Detect which cell encompasses the target text, then output its [x, y] center coordinate. 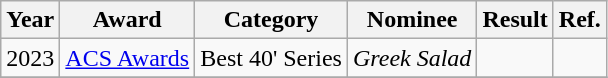
Category [272, 20]
Best 40' Series [272, 58]
Award [128, 20]
Ref. [580, 20]
ACS Awards [128, 58]
Year [30, 20]
2023 [30, 58]
Greek Salad [412, 58]
Nominee [412, 20]
Result [515, 20]
